Find where the given text appears and provide that cell's center as (x, y) coordinate. 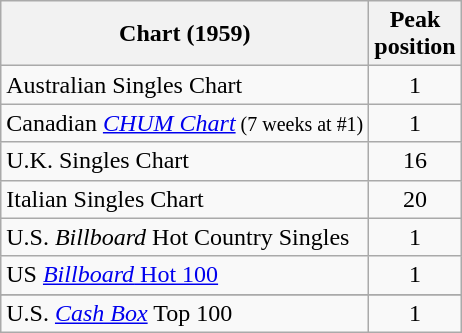
U.S. Billboard Hot Country Singles (185, 237)
16 (415, 161)
Chart (1959) (185, 34)
US Billboard Hot 100 (185, 275)
U.K. Singles Chart (185, 161)
Italian Singles Chart (185, 199)
Peakposition (415, 34)
U.S. Cash Box Top 100 (185, 313)
Canadian CHUM Chart (7 weeks at #1) (185, 123)
Australian Singles Chart (185, 85)
20 (415, 199)
